Capture the cell that displays the provided text and extract its (X, Y) central coordinate. 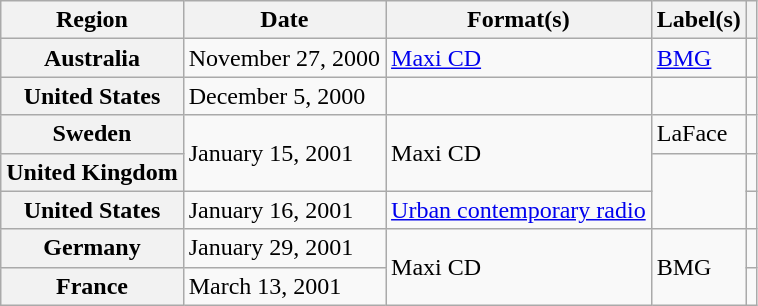
Sweden (92, 134)
March 13, 2001 (284, 286)
Australia (92, 58)
January 29, 2001 (284, 248)
France (92, 286)
United Kingdom (92, 172)
January 16, 2001 (284, 210)
Date (284, 20)
December 5, 2000 (284, 96)
Region (92, 20)
Urban contemporary radio (519, 210)
Format(s) (519, 20)
November 27, 2000 (284, 58)
Germany (92, 248)
LaFace (698, 134)
Label(s) (698, 20)
January 15, 2001 (284, 153)
